Detect which cell encompasses the target text, then output its (x, y) center coordinate. 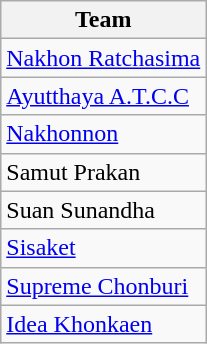
Samut Prakan (104, 172)
Nakhon Ratchasima (104, 58)
Idea Khonkaen (104, 324)
Supreme Chonburi (104, 286)
Ayutthaya A.T.C.C (104, 96)
Suan Sunandha (104, 210)
Team (104, 20)
Nakhonnon (104, 134)
Sisaket (104, 248)
